Find where the given text appears and provide that cell's center as [x, y] coordinate. 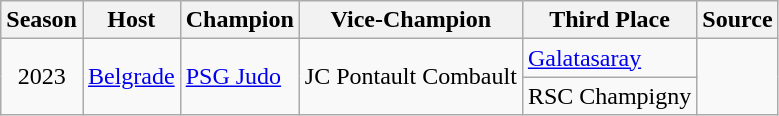
RSC Champigny [609, 96]
JC Pontault Combault [410, 77]
Source [738, 20]
PSG Judo [240, 77]
Belgrade [131, 77]
Vice-Champion [410, 20]
Season [42, 20]
Host [131, 20]
Galatasaray [609, 58]
Third Place [609, 20]
Champion [240, 20]
2023 [42, 77]
